Capture the cell that displays the provided text and extract its [x, y] central coordinate. 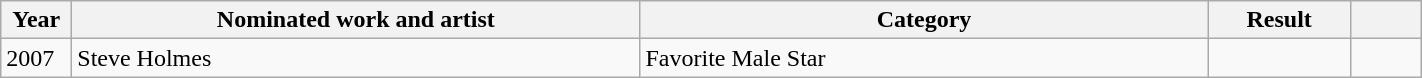
Result [1279, 20]
Favorite Male Star [924, 58]
Year [36, 20]
Steve Holmes [356, 58]
Nominated work and artist [356, 20]
Category [924, 20]
2007 [36, 58]
